Output the [X, Y] coordinate of the center of the cell containing the given text.  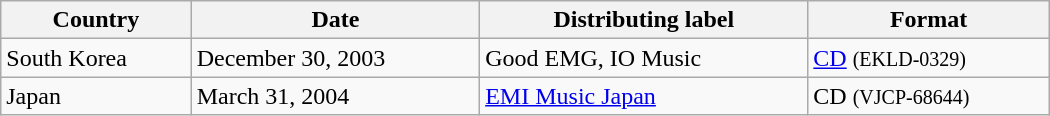
CD (VJCP-68644) [928, 96]
March 31, 2004 [336, 96]
Distributing label [644, 20]
Japan [96, 96]
Date [336, 20]
Format [928, 20]
CD (EKLD-0329) [928, 58]
EMI Music Japan [644, 96]
Good EMG, IO Music [644, 58]
December 30, 2003 [336, 58]
South Korea [96, 58]
Country [96, 20]
